Return (x, y) of the center of cell containing provided text 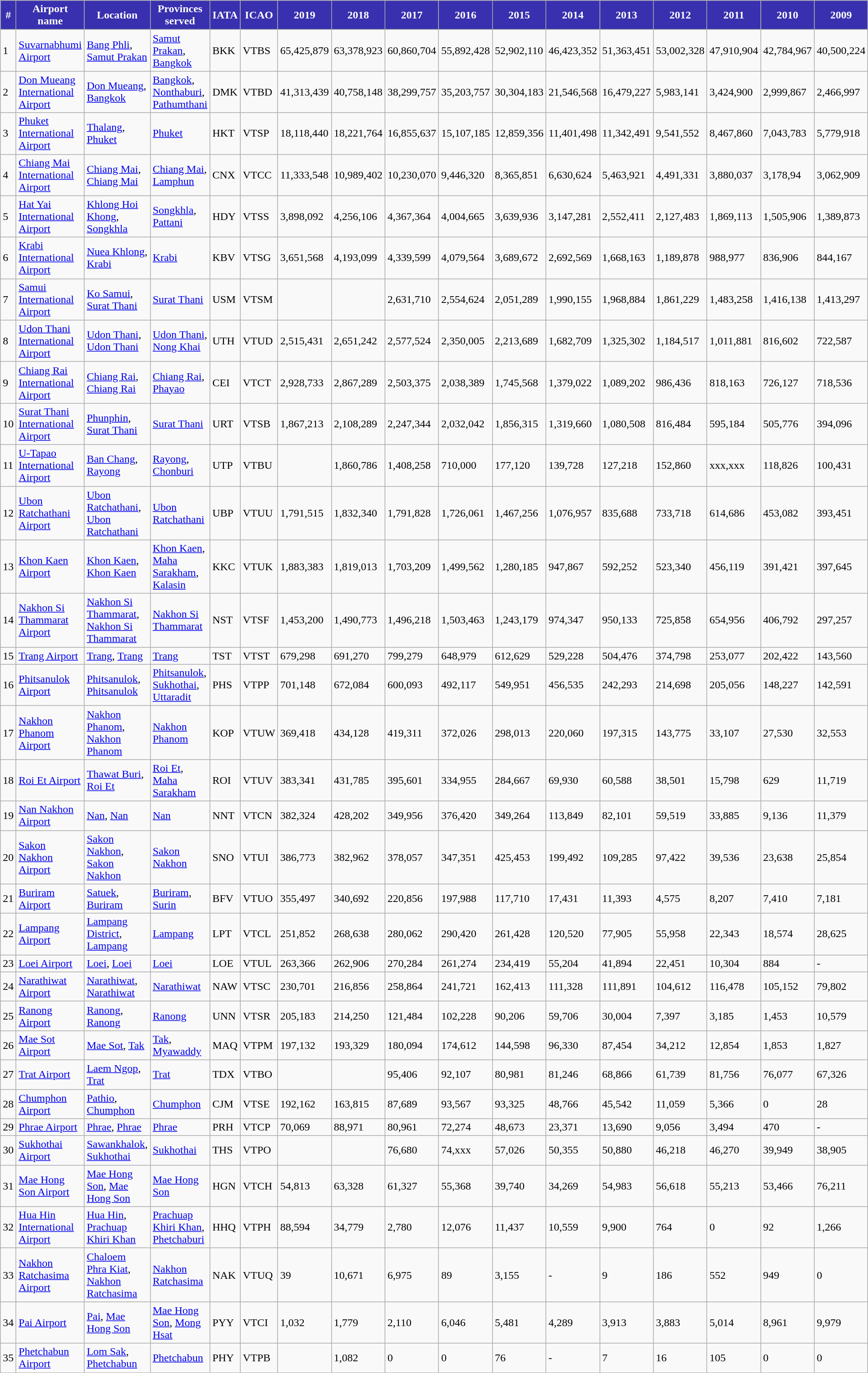
U-Tapao International Airport (50, 465)
672,084 (358, 685)
4,339,599 (412, 258)
Thalang, Phuket (117, 133)
193,329 (358, 1045)
121,484 (412, 1016)
1,860,786 (358, 465)
1,076,957 (573, 513)
Tak, Myawaddy (180, 1045)
162,413 (519, 986)
52,902,110 (519, 50)
1,505,906 (788, 216)
65,425,879 (305, 50)
46,270 (734, 1150)
2,350,005 (465, 341)
VTCP (259, 1127)
4,256,106 (358, 216)
39,949 (788, 1150)
USM (225, 299)
268,638 (358, 934)
1,082 (358, 1358)
192,162 (305, 1103)
Loei Airport (50, 963)
Trang Airport (50, 656)
18,574 (788, 934)
46,218 (681, 1150)
4,004,665 (465, 216)
56,618 (681, 1186)
523,340 (681, 567)
22,451 (681, 963)
Phuket International Airport (50, 133)
2,692,569 (573, 258)
253,077 (734, 656)
VTPM (259, 1045)
15,107,185 (465, 133)
Rayong, Chonburi (180, 465)
Udon Thani, Nong Khai (180, 341)
HGN (225, 1186)
552 (734, 1275)
393,451 (841, 513)
Khon Kaen, Maha Sarakham, Kalasin (180, 567)
397,645 (841, 567)
UNN (225, 1016)
382,962 (358, 857)
340,692 (358, 899)
30,304,183 (519, 92)
1,413,297 (841, 299)
10,579 (841, 1016)
VTCC (259, 175)
DMK (225, 92)
2,651,242 (358, 341)
VTUV (259, 780)
434,128 (358, 733)
12 (8, 513)
2012 (681, 15)
Laem Ngop, Trat (117, 1075)
3,898,092 (305, 216)
2009 (841, 15)
Ko Samui, Surat Thani (117, 299)
13 (8, 567)
VTCI (259, 1323)
VTUK (259, 567)
VTUD (259, 341)
9,541,552 (681, 133)
2,554,624 (465, 299)
7,043,783 (788, 133)
2010 (788, 15)
Phitsanulok Airport (50, 685)
1,416,138 (788, 299)
27 (8, 1075)
214,698 (681, 685)
51,363,451 (626, 50)
4 (8, 175)
25 (8, 1016)
45,542 (626, 1103)
2,038,389 (465, 382)
1,379,022 (573, 382)
1,832,340 (358, 513)
VTCT (259, 382)
61,327 (412, 1186)
612,629 (519, 656)
LPT (225, 934)
15 (8, 656)
Songkhla, Pattani (180, 216)
KBV (225, 258)
1,827 (841, 1045)
Provinces served (180, 15)
Prachuap Khiri Khan, Phetchaburi (180, 1227)
Mae Sot, Tak (117, 1045)
30 (8, 1150)
Trang, Trang (117, 656)
41,313,439 (305, 92)
77,905 (626, 934)
143,775 (681, 733)
2013 (626, 15)
Chiang Rai, Phayao (180, 382)
2011 (734, 15)
Satuek, Buriram (117, 899)
21,546,568 (573, 92)
988,977 (734, 258)
10,989,402 (358, 175)
VTBO (259, 1075)
5,014 (734, 1323)
394,096 (841, 424)
54,983 (626, 1186)
14 (8, 620)
242,293 (626, 685)
1,791,828 (412, 513)
Sakon Nakhon, Sakon Nakhon (117, 857)
Chumphon (180, 1103)
2,108,289 (358, 424)
205,183 (305, 1016)
3,178,94 (788, 175)
595,184 (734, 424)
1,990,155 (573, 299)
VTUL (259, 963)
54,813 (305, 1186)
143,560 (841, 656)
2,127,483 (681, 216)
3 (8, 133)
5,779,918 (841, 133)
3,651,568 (305, 258)
63,378,923 (358, 50)
1,280,185 (519, 567)
1,779 (358, 1323)
Nan Nakhon Airport (50, 816)
2014 (573, 15)
VTSF (259, 620)
92 (788, 1227)
VTSM (259, 299)
Nakhon Phanom (180, 733)
382,324 (305, 816)
722,587 (841, 341)
Chiang Mai, Chiang Mai (117, 175)
453,082 (788, 513)
1,869,113 (734, 216)
1,467,256 (519, 513)
VTPB (259, 1358)
46,423,352 (573, 50)
9,136 (788, 816)
35 (8, 1358)
CJM (225, 1103)
LOE (225, 963)
Chiang Mai International Airport (50, 175)
Buriram, Surin (180, 899)
Khlong Hoi Khong, Songkhla (117, 216)
799,279 (412, 656)
4,079,564 (465, 258)
Ranong, Ranong (117, 1016)
NAW (225, 986)
726,127 (788, 382)
97,422 (681, 857)
2,247,344 (412, 424)
406,792 (788, 620)
378,057 (412, 857)
334,955 (465, 780)
425,453 (519, 857)
THS (225, 1150)
654,956 (734, 620)
220,856 (412, 899)
18,221,764 (358, 133)
11,393 (626, 899)
11,059 (681, 1103)
Khon Kaen Airport (50, 567)
17,431 (573, 899)
8 (8, 341)
VTSP (259, 133)
Suvarnabhumi Airport (50, 50)
395,601 (412, 780)
2,466,997 (841, 92)
Ranong Airport (50, 1016)
Phrae, Phrae (117, 1127)
UTP (225, 465)
TDX (225, 1075)
111,328 (573, 986)
691,270 (358, 656)
280,062 (412, 934)
3,147,281 (573, 216)
Mae Hong Son, Mae Hong Son (117, 1186)
950,133 (626, 620)
Narathiwat Airport (50, 986)
1,726,061 (465, 513)
55,892,428 (465, 50)
2019 (305, 15)
4,575 (681, 899)
1,856,315 (519, 424)
1,791,515 (305, 513)
104,612 (681, 986)
1 (8, 50)
VTST (259, 656)
1,668,163 (626, 258)
177,120 (519, 465)
261,428 (519, 934)
74,xxx (465, 1150)
30,004 (626, 1016)
220,060 (573, 733)
13,690 (626, 1127)
419,311 (412, 733)
Hua Hin, Prachuap Khiri Khan (117, 1227)
1,499,562 (465, 567)
38,299,757 (412, 92)
VTCH (259, 1186)
2016 (465, 15)
298,013 (519, 733)
81,756 (734, 1075)
1,968,884 (626, 299)
180,094 (412, 1045)
174,612 (465, 1045)
VTUI (259, 857)
118,826 (788, 465)
105 (734, 1358)
710,000 (465, 465)
197,988 (465, 899)
39,536 (734, 857)
3,185 (734, 1016)
251,852 (305, 934)
80,961 (412, 1127)
Sukhothai Airport (50, 1150)
VTSG (259, 258)
7,397 (681, 1016)
50,355 (573, 1150)
CEI (225, 382)
Hat Yai International Airport (50, 216)
93,567 (465, 1103)
38,501 (681, 780)
59,519 (681, 816)
VTCL (259, 934)
1,853 (788, 1045)
718,536 (841, 382)
23 (8, 963)
96,330 (573, 1045)
297,257 (841, 620)
374,798 (681, 656)
87,454 (626, 1045)
2,515,431 (305, 341)
2,110 (412, 1323)
Roi Et Airport (50, 780)
529,228 (573, 656)
Narathiwat, Narathiwat (117, 986)
Ubon Ratchathani (180, 513)
2,503,375 (412, 382)
2,867,289 (358, 382)
23,371 (573, 1127)
Udon Thani International Airport (50, 341)
376,420 (465, 816)
1,703,209 (412, 567)
VTPO (259, 1150)
3,424,900 (734, 92)
120,520 (573, 934)
VTPP (259, 685)
59,706 (573, 1016)
144,598 (519, 1045)
VTBU (259, 465)
90,206 (519, 1016)
Sakon Nakhon Airport (50, 857)
1,819,013 (358, 567)
844,167 (841, 258)
197,132 (305, 1045)
1,408,258 (412, 465)
Samui International Airport (50, 299)
1,867,213 (305, 424)
216,856 (358, 986)
10,230,070 (412, 175)
Phetchabun Airport (50, 1358)
391,421 (788, 567)
18 (8, 780)
21 (8, 899)
11,333,548 (305, 175)
111,891 (626, 986)
9,900 (626, 1227)
614,686 (734, 513)
10,304 (734, 963)
KKC (225, 567)
1,453 (788, 1016)
Lom Sak, Phetchabun (117, 1358)
9,056 (681, 1127)
39,740 (519, 1186)
2,928,733 (305, 382)
Chiang Rai, Chiang Rai (117, 382)
Airport name (50, 15)
Khon Kaen, Khon Kaen (117, 567)
53,466 (788, 1186)
27,530 (788, 733)
7,181 (841, 899)
Nakhon Si Thammarat,Nakhon Si Thammarat (117, 620)
10 (8, 424)
592,252 (626, 567)
Krabi International Airport (50, 258)
2,032,042 (465, 424)
816,484 (681, 424)
3,689,672 (519, 258)
ROI (225, 780)
22,343 (734, 934)
816,602 (788, 341)
11,437 (519, 1227)
1,243,179 (519, 620)
ICAO (259, 15)
386,773 (305, 857)
41,894 (626, 963)
VTSB (259, 424)
6,975 (412, 1275)
Nakhon Si Thammarat (180, 620)
34,212 (681, 1045)
Sakon Nakhon (180, 857)
42,784,967 (788, 50)
764 (681, 1227)
# (8, 15)
11,342,491 (626, 133)
6 (8, 258)
NNT (225, 816)
22 (8, 934)
1,883,383 (305, 567)
2,780 (412, 1227)
72,274 (465, 1127)
Surat Thani International Airport (50, 424)
Mae Hong Son Airport (50, 1186)
76,211 (841, 1186)
33,885 (734, 816)
UBP (225, 513)
163,815 (358, 1103)
48,766 (573, 1103)
1,266 (841, 1227)
55,958 (681, 934)
Trang (180, 656)
818,163 (734, 382)
241,721 (465, 986)
701,148 (305, 685)
60,588 (626, 780)
349,956 (412, 816)
369,418 (305, 733)
428,202 (358, 816)
9,446,320 (465, 175)
1,389,873 (841, 216)
Udon Thani, Udon Thani (117, 341)
100,431 (841, 465)
725,858 (681, 620)
38,905 (841, 1150)
11,719 (841, 780)
270,284 (412, 963)
1,032 (305, 1323)
16,855,637 (412, 133)
347,351 (465, 857)
12,854 (734, 1045)
VTCN (259, 816)
25,854 (841, 857)
VTUU (259, 513)
11,379 (841, 816)
69,930 (573, 780)
2 (8, 92)
492,117 (465, 685)
5,481 (519, 1323)
Pathio, Chumphon (117, 1103)
2,552,411 (626, 216)
Chaloem Phra Kiat,Nakhon Ratchasima (117, 1275)
947,867 (573, 567)
5 (8, 216)
Phitsanulok, Phitsanulok (117, 685)
Nakhon Phanom, Nakhon Phanom (117, 733)
79,802 (841, 986)
VTPH (259, 1227)
VTUQ (259, 1275)
Nakhon Ratchasima (180, 1275)
Thawat Buri, Roi Et (117, 780)
504,476 (626, 656)
2018 (358, 15)
113,849 (573, 816)
3,913 (626, 1323)
1,745,568 (519, 382)
Ranong (180, 1016)
263,366 (305, 963)
23,638 (788, 857)
Mae Hong Son (180, 1186)
Narathiwat (180, 986)
60,860,704 (412, 50)
1,503,463 (465, 620)
139,728 (573, 465)
MAQ (225, 1045)
470 (788, 1127)
1,011,881 (734, 341)
142,591 (841, 685)
6,630,624 (573, 175)
Hua Hin International Airport (50, 1227)
17 (8, 733)
4,491,331 (681, 175)
102,228 (465, 1016)
Ubon Ratchathani, Ubon Ratchathani (117, 513)
262,906 (358, 963)
Bang Phli, Samut Prakan (117, 50)
34,269 (573, 1186)
40,758,148 (358, 92)
Trat Airport (50, 1075)
105,152 (788, 986)
76,077 (788, 1075)
Buriram Airport (50, 899)
284,667 (519, 780)
5,366 (734, 1103)
95,406 (412, 1075)
32,553 (841, 733)
Bangkok, Nonthaburi, Pathumthani (180, 92)
1,184,517 (681, 341)
53,002,328 (681, 50)
93,325 (519, 1103)
Trat (180, 1075)
3,155 (519, 1275)
HKT (225, 133)
BFV (225, 899)
197,315 (626, 733)
10,559 (573, 1227)
Nakhon Si Thammarat Airport (50, 620)
1,080,508 (626, 424)
Loei, Loei (117, 963)
88,594 (305, 1227)
PRH (225, 1127)
VTSE (259, 1103)
24 (8, 986)
Sukhothai (180, 1150)
355,497 (305, 899)
Phetchabun (180, 1358)
VTBD (259, 92)
16,479,227 (626, 92)
HHQ (225, 1227)
8,961 (788, 1323)
4,193,099 (358, 258)
26 (8, 1045)
IATA (225, 15)
VTSR (259, 1016)
Roi Et, Maha Sarakham (180, 780)
1,089,202 (626, 382)
19 (8, 816)
4,289 (573, 1323)
733,718 (681, 513)
CNX (225, 175)
4,367,364 (412, 216)
TST (225, 656)
Phrae Airport (50, 1127)
2015 (519, 15)
152,860 (681, 465)
1,453,200 (305, 620)
Location (117, 15)
1,490,773 (358, 620)
70,069 (305, 1127)
76,680 (412, 1150)
Don Mueang, Bangkok (117, 92)
VTSS (259, 216)
URT (225, 424)
Loei (180, 963)
199,492 (573, 857)
Lampang (180, 934)
679,298 (305, 656)
Pai, Mae Hong Son (117, 1323)
VTSC (259, 986)
UTH (225, 341)
BKK (225, 50)
6,046 (465, 1323)
35,203,757 (465, 92)
NAK (225, 1275)
383,341 (305, 780)
VTUO (259, 899)
Mae Sot Airport (50, 1045)
202,422 (788, 656)
Sawankhalok, Sukhothai (117, 1150)
148,227 (788, 685)
349,264 (519, 816)
12,076 (465, 1227)
Chiang Mai, Lamphun (180, 175)
Nakhon Phanom Airport (50, 733)
Chiang Rai International Airport (50, 382)
15,798 (734, 780)
HDY (225, 216)
600,093 (412, 685)
2,577,524 (412, 341)
7,410 (788, 899)
1,325,302 (626, 341)
87,689 (412, 1103)
Samut Prakan, Bangkok (180, 50)
10,671 (358, 1275)
258,864 (412, 986)
2,213,689 (519, 341)
Phrae (180, 1127)
18,118,440 (305, 133)
32 (8, 1227)
20 (8, 857)
456,119 (734, 567)
884 (788, 963)
Phuket (180, 133)
3,062,909 (841, 175)
55,368 (465, 1186)
117,710 (519, 899)
89 (465, 1275)
Phitsanulok, Sukhothai, Uttaradit (180, 685)
92,107 (465, 1075)
VTBS (259, 50)
5,463,921 (626, 175)
81,246 (573, 1075)
835,688 (626, 513)
88,971 (358, 1127)
KOP (225, 733)
3,883 (681, 1323)
xxx,xxx (734, 465)
2,631,710 (412, 299)
12,859,356 (519, 133)
Lampang Airport (50, 934)
NST (225, 620)
SNO (225, 857)
109,285 (626, 857)
76 (519, 1358)
63,328 (358, 1186)
57,026 (519, 1150)
261,274 (465, 963)
PHS (225, 685)
8,207 (734, 899)
234,419 (519, 963)
290,420 (465, 934)
11,401,498 (573, 133)
55,204 (573, 963)
431,785 (358, 780)
VTUW (259, 733)
1,483,258 (734, 299)
974,347 (573, 620)
2017 (412, 15)
1,189,878 (681, 258)
127,218 (626, 465)
549,951 (519, 685)
214,250 (358, 1016)
67,326 (841, 1075)
9,979 (841, 1323)
1,861,229 (681, 299)
949 (788, 1275)
61,739 (681, 1075)
82,101 (626, 816)
Ubon Ratchathani Airport (50, 513)
40,500,224 (841, 50)
8,467,860 (734, 133)
33,107 (734, 733)
Nan (180, 816)
1,496,218 (412, 620)
205,056 (734, 685)
3,880,037 (734, 175)
986,436 (681, 382)
186 (681, 1275)
28,625 (841, 934)
Phunphin, Surat Thani (117, 424)
3,639,936 (519, 216)
55,213 (734, 1186)
Nuea Khlong, Krabi (117, 258)
372,026 (465, 733)
39 (305, 1275)
2,051,289 (519, 299)
230,701 (305, 986)
80,981 (519, 1075)
11 (8, 465)
3,494 (734, 1127)
50,880 (626, 1150)
Chumphon Airport (50, 1103)
Don Mueang International Airport (50, 92)
48,673 (519, 1127)
29 (8, 1127)
Krabi (180, 258)
34,779 (358, 1227)
Nan, Nan (117, 816)
1,682,709 (573, 341)
836,906 (788, 258)
Nakhon Ratchasima Airport (50, 1275)
648,979 (465, 656)
47,910,904 (734, 50)
Lampang District, Lampang (117, 934)
33 (8, 1275)
31 (8, 1186)
116,478 (734, 986)
68,866 (626, 1075)
Mae Hong Son, Mong Hsat (180, 1323)
Ban Chang, Rayong (117, 465)
34 (8, 1323)
456,535 (573, 685)
8,365,851 (519, 175)
PYY (225, 1323)
Pai Airport (50, 1323)
505,776 (788, 424)
5,983,141 (681, 92)
1,319,660 (573, 424)
629 (788, 780)
PHY (225, 1358)
2,999,867 (788, 92)
